Search for the cell housing the specified text and yield its [X, Y] center coordinate. 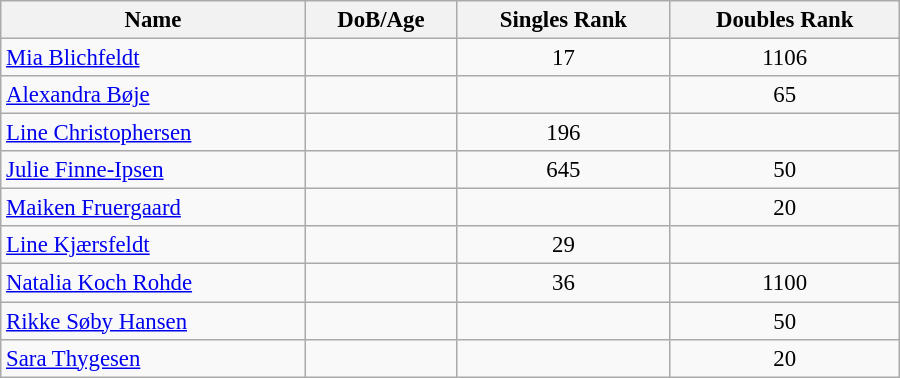
1100 [784, 283]
196 [564, 133]
36 [564, 283]
645 [564, 170]
Julie Finne-Ipsen [153, 170]
Alexandra Bøje [153, 95]
Mia Blichfeldt [153, 58]
Singles Rank [564, 20]
Line Kjærsfeldt [153, 245]
Natalia Koch Rohde [153, 283]
1106 [784, 58]
Sara Thygesen [153, 358]
29 [564, 245]
Maiken Fruergaard [153, 208]
DoB/Age [381, 20]
17 [564, 58]
65 [784, 95]
Rikke Søby Hansen [153, 321]
Doubles Rank [784, 20]
Line Christophersen [153, 133]
Name [153, 20]
